Determine the (x, y) coordinate at the center of the cell enclosing the given text.  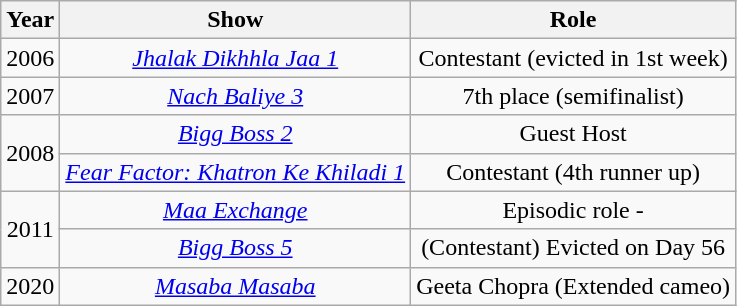
2006 (30, 58)
Role (574, 20)
(Contestant) Evicted on Day 56 (574, 248)
Bigg Boss 5 (236, 248)
Show (236, 20)
Nach Baliye 3 (236, 96)
Year (30, 20)
2020 (30, 286)
Contestant (4th runner up) (574, 172)
7th place (semifinalist) (574, 96)
Contestant (evicted in 1st week) (574, 58)
Masaba Masaba (236, 286)
Episodic role - (574, 210)
Bigg Boss 2 (236, 134)
2007 (30, 96)
Geeta Chopra (Extended cameo) (574, 286)
Jhalak Dikhhla Jaa 1 (236, 58)
2008 (30, 153)
Guest Host (574, 134)
2011 (30, 229)
Fear Factor: Khatron Ke Khiladi 1 (236, 172)
Maa Exchange (236, 210)
